Pinpoint the cell where the given text exists, returning its (x, y) midpoint coordinate. 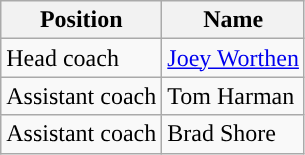
Head coach (82, 58)
Brad Shore (234, 134)
Name (234, 20)
Joey Worthen (234, 58)
Position (82, 20)
Tom Harman (234, 96)
